Determine the [X, Y] coordinate at the center of the cell enclosing the given text.  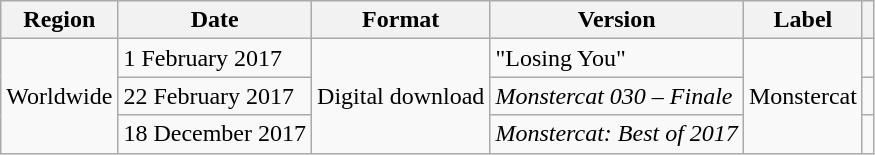
Monstercat [802, 96]
Label [802, 20]
18 December 2017 [215, 134]
Monstercat: Best of 2017 [616, 134]
Region [60, 20]
Monstercat 030 – Finale [616, 96]
Version [616, 20]
22 February 2017 [215, 96]
1 February 2017 [215, 58]
Format [401, 20]
Worldwide [60, 96]
"Losing You" [616, 58]
Date [215, 20]
Digital download [401, 96]
